Find where the given text appears and provide that cell's center as (X, Y) coordinate. 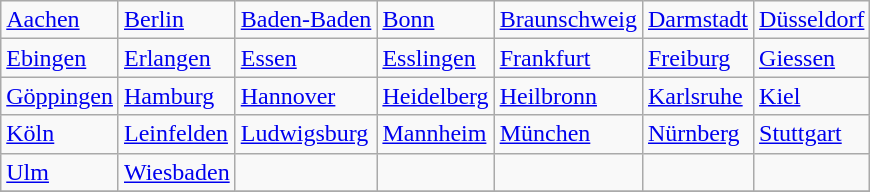
Nürnberg (698, 134)
Giessen (812, 58)
Wiesbaden (176, 172)
Göppingen (60, 96)
Hamburg (176, 96)
Erlangen (176, 58)
Kiel (812, 96)
Ulm (60, 172)
Berlin (176, 20)
Düsseldorf (812, 20)
Hannover (306, 96)
Frankfurt (568, 58)
Karlsruhe (698, 96)
Esslingen (436, 58)
Stuttgart (812, 134)
Mannheim (436, 134)
Freiburg (698, 58)
Bonn (436, 20)
Essen (306, 58)
Baden-Baden (306, 20)
Heilbronn (568, 96)
Leinfelden (176, 134)
Darmstadt (698, 20)
Ebingen (60, 58)
Braunschweig (568, 20)
Köln (60, 134)
Heidelberg (436, 96)
Ludwigsburg (306, 134)
Aachen (60, 20)
München (568, 134)
